Find where the given text appears and provide that cell's center as (X, Y) coordinate. 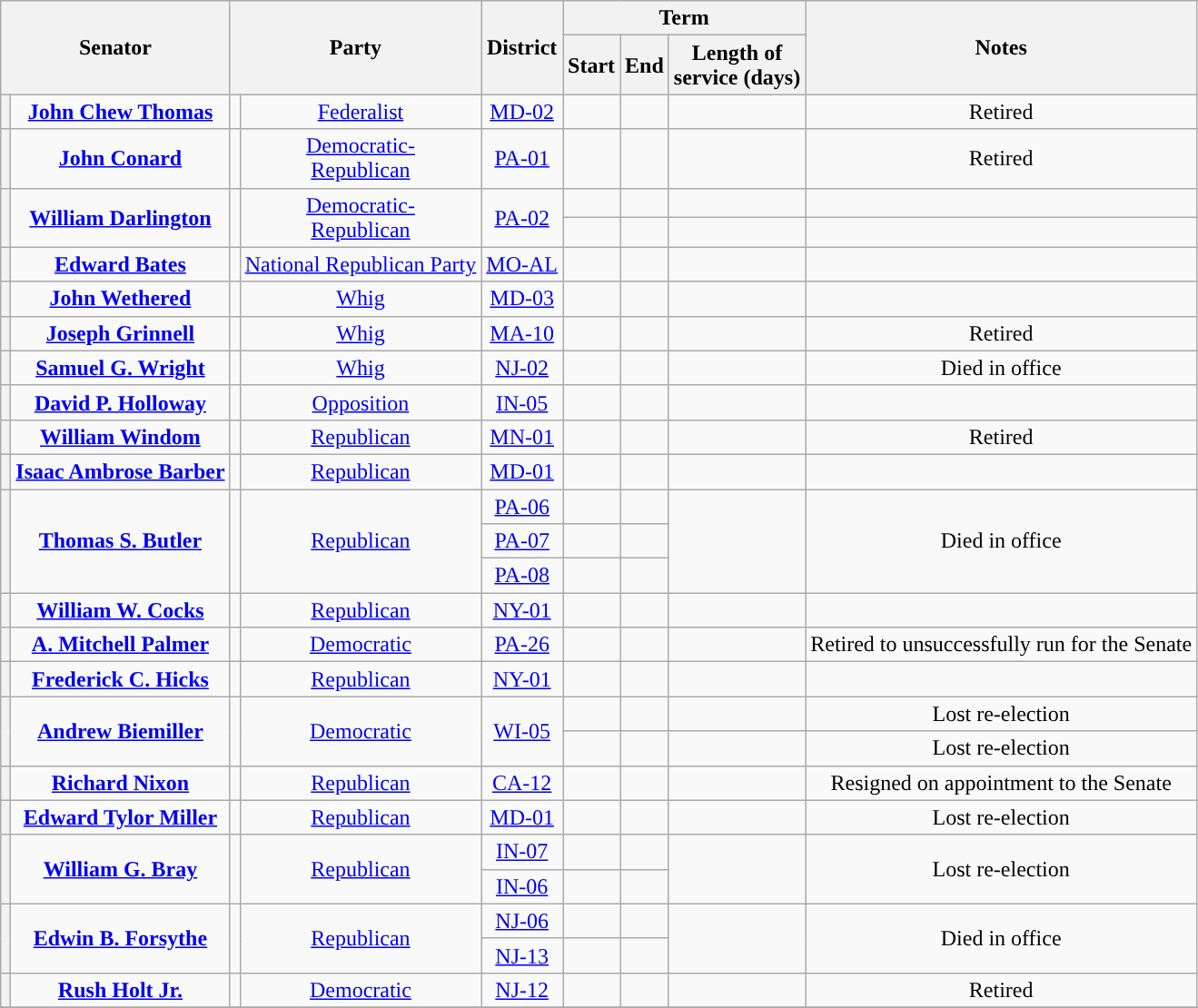
John Wethered (120, 299)
IN-06 (522, 886)
Edwin B. Forsythe (120, 938)
PA-07 (522, 541)
NJ-06 (522, 921)
Length ofservice (days) (737, 65)
John Chew Thomas (120, 112)
Richard Nixon (120, 783)
Edward Tylor Miller (120, 817)
MO-AL (522, 264)
Andrew Biemiller (120, 731)
MD-03 (522, 299)
Federalist (361, 112)
Edward Bates (120, 264)
Thomas S. Butler (120, 540)
WI-05 (522, 731)
PA-06 (522, 506)
End (645, 65)
Opposition (361, 402)
William G. Bray (120, 869)
William Windom (120, 437)
David P. Holloway (120, 402)
IN-07 (522, 852)
IN-05 (522, 402)
Term (685, 18)
Samuel G. Wright (120, 368)
A. Mitchell Palmer (120, 645)
Senator (115, 47)
MN-01 (522, 437)
Party (356, 47)
William Darlington (120, 218)
CA-12 (522, 783)
Start (592, 65)
NJ-02 (522, 368)
Notes (1001, 47)
John Conard (120, 158)
Resigned on appointment to the Senate (1001, 783)
Joseph Grinnell (120, 333)
PA-02 (522, 218)
Rush Holt Jr. (120, 990)
District (522, 47)
PA-01 (522, 158)
PA-08 (522, 576)
MD-02 (522, 112)
National Republican Party (361, 264)
William W. Cocks (120, 610)
NJ-13 (522, 955)
MA-10 (522, 333)
Isaac Ambrose Barber (120, 471)
PA-26 (522, 645)
Retired to unsuccessfully run for the Senate (1001, 645)
NJ-12 (522, 990)
Frederick C. Hicks (120, 679)
